Determine the (X, Y) coordinate at the center of the cell enclosing the given text.  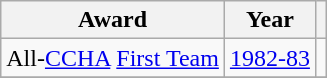
1982-83 (270, 58)
Award (113, 20)
All-CCHA First Team (113, 58)
Year (270, 20)
